Search for the cell housing the specified text and yield its [x, y] center coordinate. 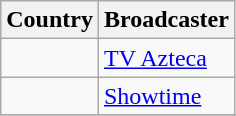
Showtime [166, 96]
Broadcaster [166, 20]
Country [50, 20]
TV Azteca [166, 58]
